Search for the cell housing the specified text and yield its (X, Y) center coordinate. 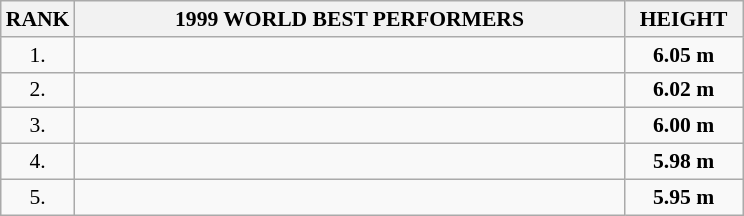
6.05 m (684, 55)
4. (38, 162)
1. (38, 55)
3. (38, 126)
HEIGHT (684, 19)
6.00 m (684, 126)
1999 WORLD BEST PERFORMERS (349, 19)
5. (38, 197)
RANK (38, 19)
6.02 m (684, 90)
5.95 m (684, 197)
2. (38, 90)
5.98 m (684, 162)
